Search for the cell housing the specified text and yield its (x, y) center coordinate. 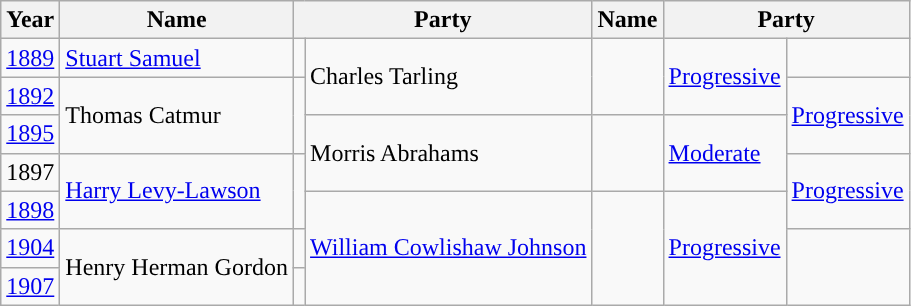
1904 (30, 248)
Year (30, 20)
Moderate (724, 153)
1889 (30, 58)
Charles Tarling (448, 77)
1907 (30, 286)
William Cowlishaw Johnson (448, 248)
Henry Herman Gordon (177, 267)
1892 (30, 96)
Harry Levy-Lawson (177, 191)
Thomas Catmur (177, 115)
Morris Abrahams (448, 153)
Stuart Samuel (177, 58)
1897 (30, 172)
1895 (30, 134)
1898 (30, 210)
